Search for the cell housing the specified text and yield its (x, y) center coordinate. 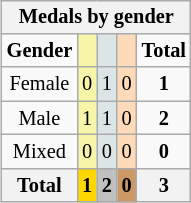
Female (40, 84)
3 (164, 185)
Male (40, 118)
Mixed (40, 152)
Gender (40, 51)
Medals by gender (96, 17)
